Detect which cell encompasses the target text, then output its (x, y) center coordinate. 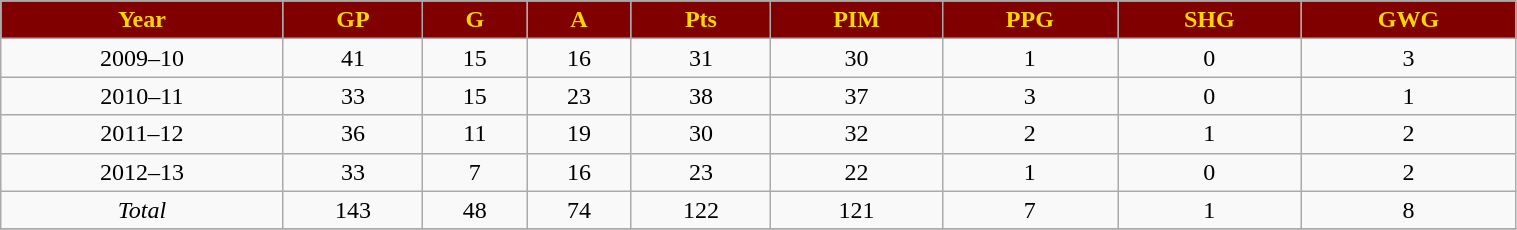
41 (353, 58)
Year (142, 20)
Pts (701, 20)
121 (856, 210)
74 (579, 210)
19 (579, 134)
G (475, 20)
37 (856, 96)
32 (856, 134)
2010–11 (142, 96)
Total (142, 210)
2009–10 (142, 58)
31 (701, 58)
2011–12 (142, 134)
48 (475, 210)
GP (353, 20)
36 (353, 134)
PIM (856, 20)
38 (701, 96)
122 (701, 210)
A (579, 20)
SHG (1210, 20)
22 (856, 172)
PPG (1030, 20)
8 (1408, 210)
GWG (1408, 20)
11 (475, 134)
143 (353, 210)
2012–13 (142, 172)
